Pinpoint the cell where the given text exists, returning its [x, y] midpoint coordinate. 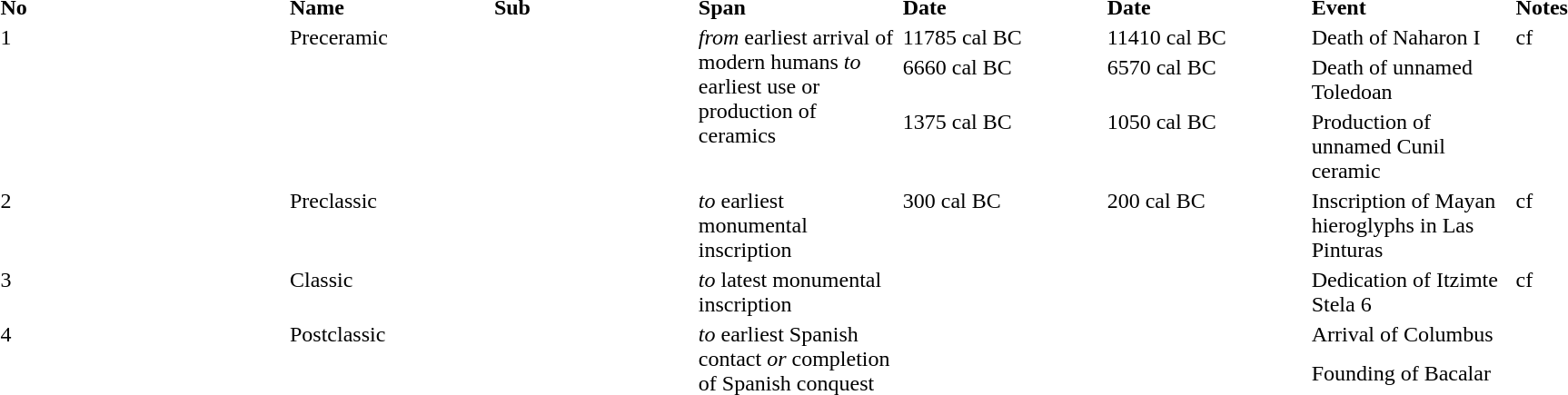
Death of Naharon I [1411, 37]
11410 cal BC [1206, 37]
Preclassic [389, 225]
to latest monumental inscription [798, 292]
Inscription of Mayan hieroglyphs in Las Pinturas [1411, 225]
Production of unnamed Cunil ceramic [1411, 146]
6660 cal BC [1002, 80]
Dedication of Itzimte Stela 6 [1411, 292]
1375 cal BC [1002, 146]
200 cal BC [1206, 225]
Preceramic [389, 104]
from earliest arrival of modern humans to earliest use or production of ceramics [798, 104]
11785 cal BC [1002, 37]
300 cal BC [1002, 225]
Arrival of Columbus [1411, 339]
to earliest monumental inscription [798, 225]
6570 cal BC [1206, 80]
Classic [389, 292]
1050 cal BC [1206, 146]
Death of unnamed Toledoan [1411, 80]
